Extract the [x, y] coordinate from the center of the cell holding the provided text.  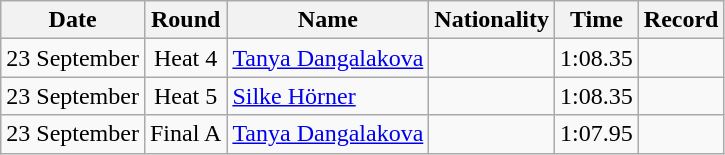
Name [328, 20]
Final A [185, 134]
Time [597, 20]
Silke Hörner [328, 96]
Date [73, 20]
Record [681, 20]
Round [185, 20]
Heat 5 [185, 96]
Nationality [492, 20]
Heat 4 [185, 58]
1:07.95 [597, 134]
